Pinpoint the cell where the given text exists, returning its [x, y] midpoint coordinate. 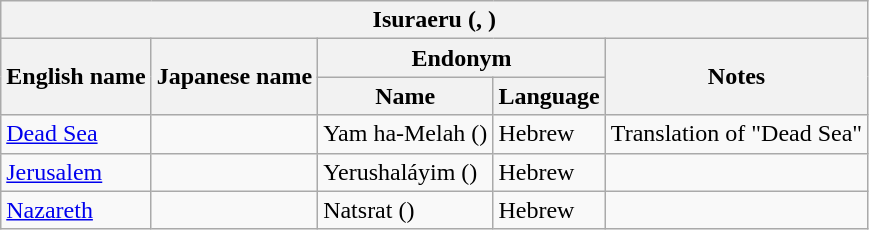
Jerusalem [76, 172]
Translation of "Dead Sea" [736, 134]
Nazareth [76, 210]
Natsrat () [406, 210]
Japanese name [234, 77]
Yerushaláyim () [406, 172]
Dead Sea [76, 134]
Endonym [462, 58]
Isuraeru (, ) [434, 20]
Language [549, 96]
English name [76, 77]
Yam ha-Melah () [406, 134]
Notes [736, 77]
Name [406, 96]
